For the text-containing cell, return its midpoint in (x, y) coordinate format. 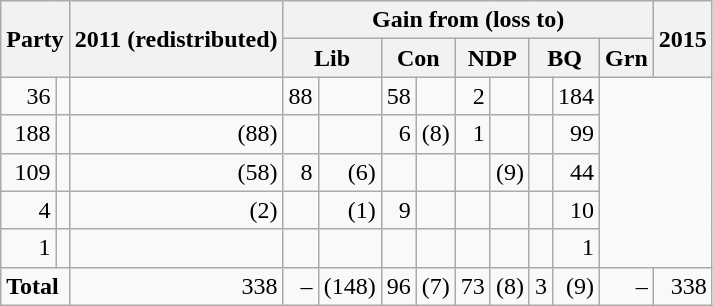
99 (576, 134)
Con (418, 58)
6 (398, 134)
Gain from (loss to) (468, 20)
184 (576, 96)
(88) (176, 134)
10 (576, 210)
88 (300, 96)
36 (28, 96)
(1) (350, 210)
NDP (492, 58)
Grn (627, 58)
2011 (redistributed) (176, 39)
(7) (436, 286)
73 (472, 286)
44 (576, 172)
Lib (332, 58)
9 (398, 210)
3 (540, 286)
Total (35, 286)
(58) (176, 172)
(148) (350, 286)
58 (398, 96)
4 (28, 210)
Party (35, 39)
96 (398, 286)
109 (28, 172)
(2) (176, 210)
188 (28, 134)
(6) (350, 172)
2 (472, 96)
2015 (682, 39)
BQ (564, 58)
8 (300, 172)
